Return the [x, y] coordinate for the center point of the cell that contains the specified text.  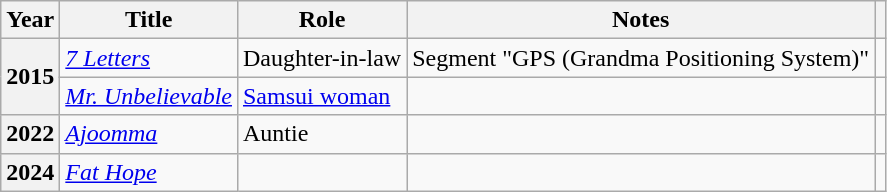
Year [30, 20]
Notes [641, 20]
2024 [30, 172]
2022 [30, 134]
Samsui woman [322, 96]
Role [322, 20]
Fat Hope [149, 172]
Daughter-in-law [322, 58]
Auntie [322, 134]
Title [149, 20]
7 Letters [149, 58]
2015 [30, 77]
Ajoomma [149, 134]
Segment "GPS (Grandma Positioning System)" [641, 58]
Mr. Unbelievable [149, 96]
